Determine the [X, Y] coordinate at the center of the cell enclosing the given text.  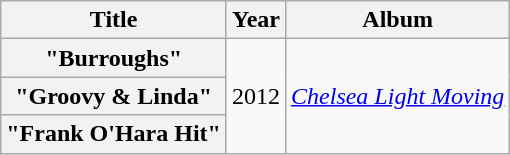
"Groovy & Linda" [114, 96]
"Burroughs" [114, 58]
Chelsea Light Moving [398, 96]
Year [256, 20]
Title [114, 20]
Album [398, 20]
"Frank O'Hara Hit" [114, 134]
2012 [256, 96]
